Capture the cell that displays the provided text and extract its [X, Y] central coordinate. 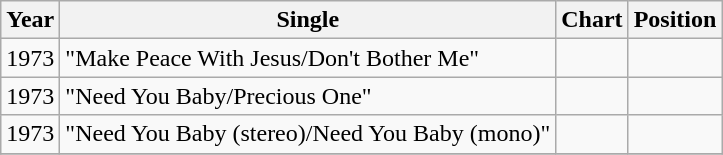
"Make Peace With Jesus/Don't Bother Me" [308, 58]
Chart [592, 20]
"Need You Baby (stereo)/Need You Baby (mono)" [308, 134]
Position [675, 20]
"Need You Baby/Precious One" [308, 96]
Year [30, 20]
Single [308, 20]
